Pinpoint the cell where the given text exists, returning its [x, y] midpoint coordinate. 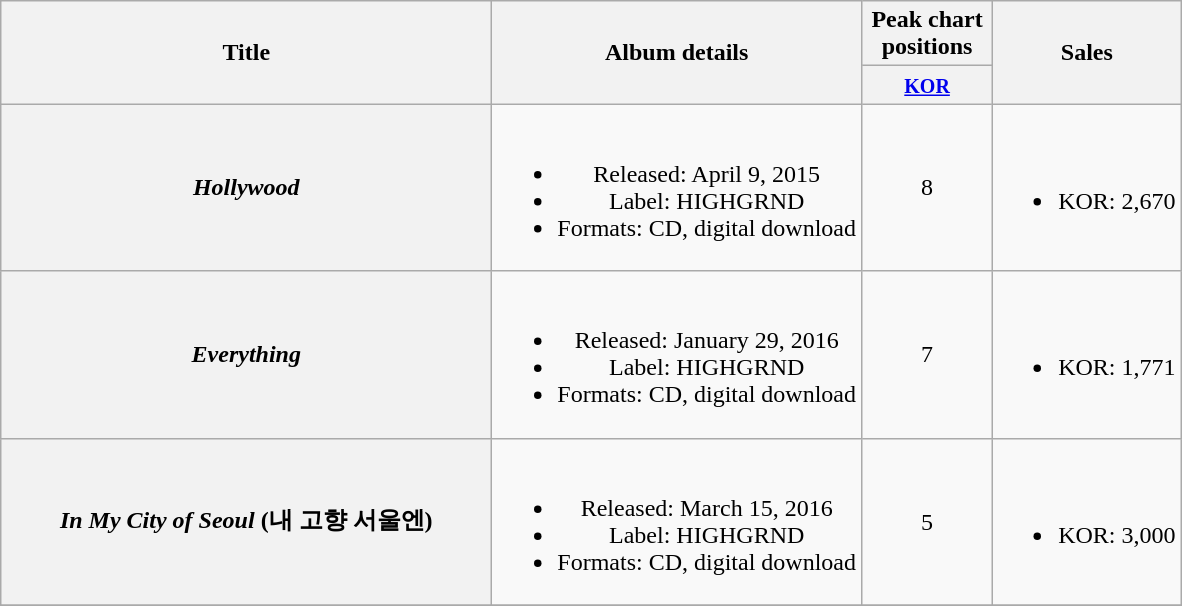
Released: January 29, 2016Label: HIGHGRNDFormats: CD, digital download [677, 354]
8 [928, 188]
5 [928, 522]
7 [928, 354]
Album details [677, 52]
In My City of Seoul (내 고향 서울엔) [246, 522]
KOR: 3,000 [1087, 522]
KOR [928, 85]
Everything [246, 354]
Hollywood [246, 188]
Peak chart positions [928, 34]
KOR: 2,670 [1087, 188]
Title [246, 52]
KOR: 1,771 [1087, 354]
Released: March 15, 2016Label: HIGHGRNDFormats: CD, digital download [677, 522]
Released: April 9, 2015Label: HIGHGRNDFormats: CD, digital download [677, 188]
Sales [1087, 52]
